Capture the cell that displays the provided text and extract its [x, y] central coordinate. 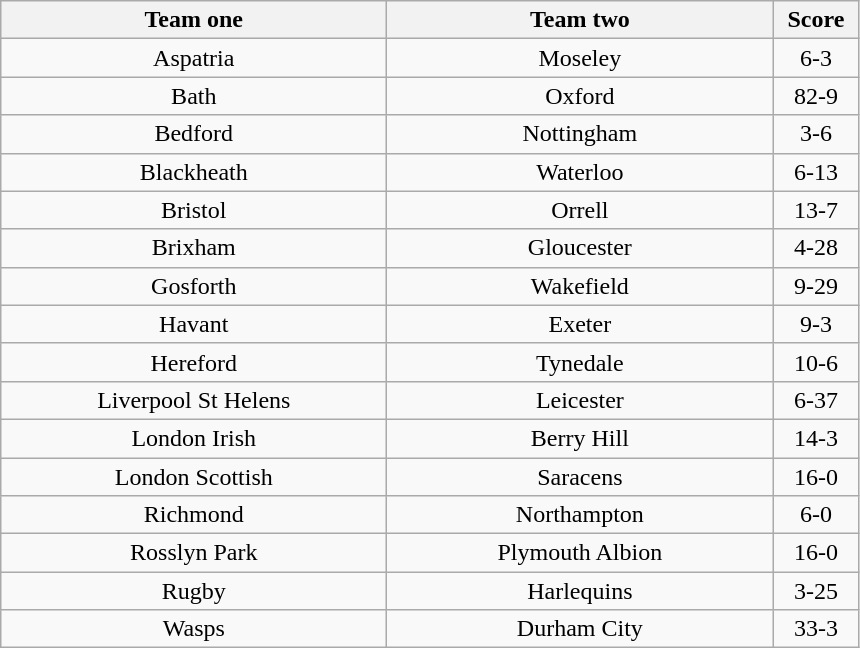
10-6 [816, 362]
9-29 [816, 286]
6-13 [816, 172]
6-0 [816, 515]
Tynedale [580, 362]
Exeter [580, 324]
9-3 [816, 324]
Rosslyn Park [194, 553]
Waterloo [580, 172]
Richmond [194, 515]
14-3 [816, 438]
Rugby [194, 591]
Brixham [194, 248]
Durham City [580, 629]
Bedford [194, 134]
Leicester [580, 400]
Aspatria [194, 58]
Team one [194, 20]
Hereford [194, 362]
82-9 [816, 96]
Moseley [580, 58]
6-37 [816, 400]
Berry Hill [580, 438]
Oxford [580, 96]
London Scottish [194, 477]
3-6 [816, 134]
Wasps [194, 629]
Havant [194, 324]
3-25 [816, 591]
13-7 [816, 210]
London Irish [194, 438]
Wakefield [580, 286]
6-3 [816, 58]
Nottingham [580, 134]
4-28 [816, 248]
Plymouth Albion [580, 553]
Harlequins [580, 591]
33-3 [816, 629]
Saracens [580, 477]
Bath [194, 96]
Gloucester [580, 248]
Team two [580, 20]
Orrell [580, 210]
Score [816, 20]
Liverpool St Helens [194, 400]
Northampton [580, 515]
Gosforth [194, 286]
Blackheath [194, 172]
Bristol [194, 210]
